Find where the given text appears and provide that cell's center as [X, Y] coordinate. 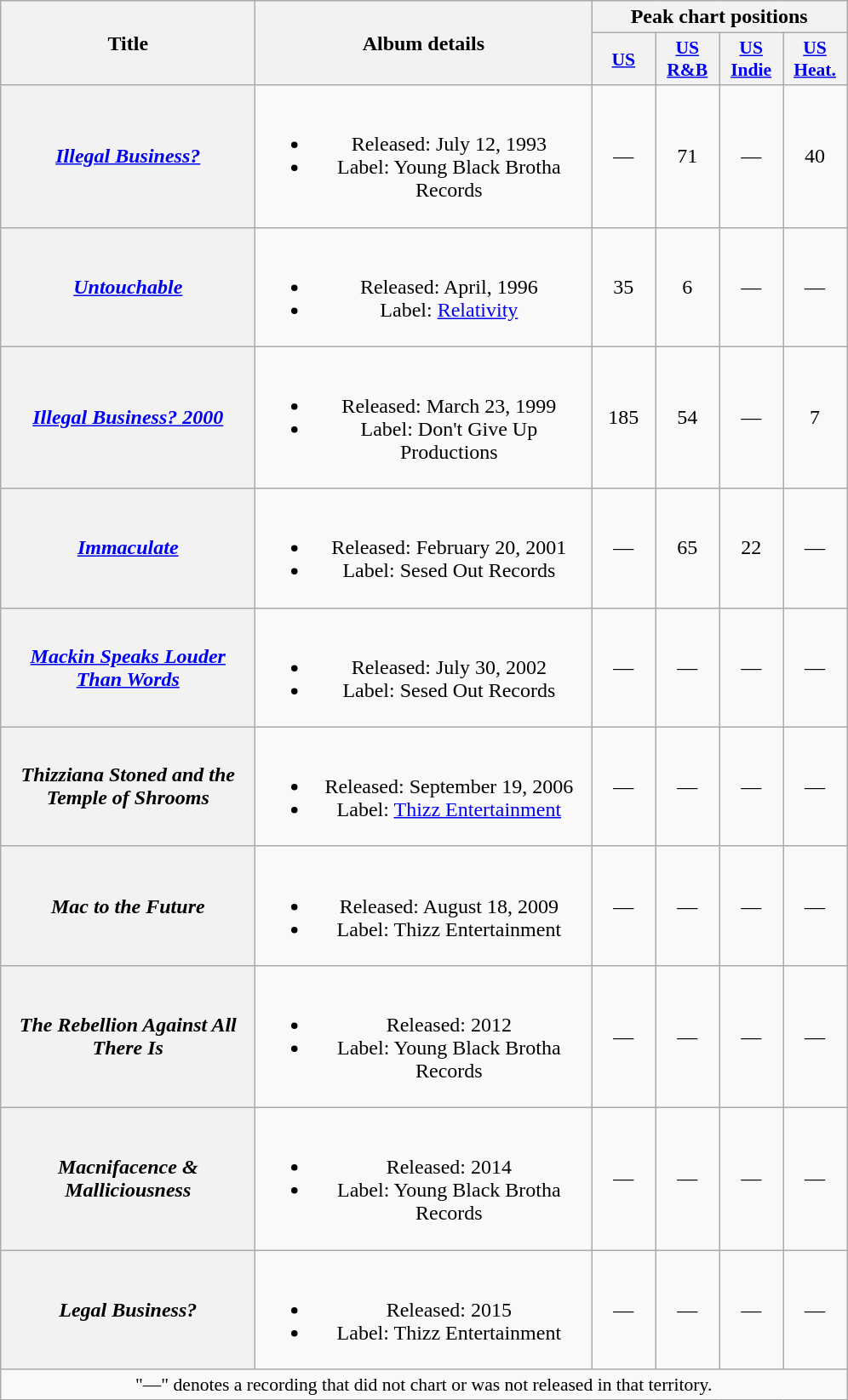
Illegal Business? 2000 [128, 417]
54 [688, 417]
Released: September 19, 2006Label: Thizz Entertainment [424, 786]
Released: August 18, 2009Label: Thizz Entertainment [424, 906]
Untouchable [128, 287]
Released: 2014Label: Young Black Brotha Records [424, 1178]
Mackin Speaks Louder Than Words [128, 667]
65 [688, 548]
US R&B [688, 60]
US [623, 60]
Peak chart positions [719, 17]
Released: April, 1996Label: Relativity [424, 287]
71 [688, 157]
Mac to the Future [128, 906]
7 [816, 417]
Thizziana Stoned and the Temple of Shrooms [128, 786]
Released: 2012Label: Young Black Brotha Records [424, 1037]
US Indie [751, 60]
35 [623, 287]
Legal Business? [128, 1309]
Macnifacence & Malliciousness [128, 1178]
The Rebellion Against All There Is [128, 1037]
Released: February 20, 2001Label: Sesed Out Records [424, 548]
6 [688, 287]
185 [623, 417]
Released: July 12, 1993Label: Young Black Brotha Records [424, 157]
40 [816, 157]
Released: July 30, 2002Label: Sesed Out Records [424, 667]
Released: March 23, 1999Label: Don't Give Up Productions [424, 417]
"—" denotes a recording that did not chart or was not released in that territory. [424, 1385]
22 [751, 548]
Immaculate [128, 548]
US Heat. [816, 60]
Illegal Business? [128, 157]
Title [128, 43]
Album details [424, 43]
Released: 2015Label: Thizz Entertainment [424, 1309]
